Return the [X, Y] coordinate for the center point of the cell that contains the specified text.  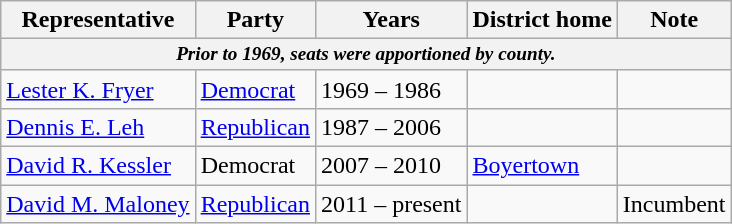
Representative [98, 20]
1969 – 1986 [390, 89]
Note [674, 20]
Incumbent [674, 204]
Boyertown [542, 166]
2007 – 2010 [390, 166]
David M. Maloney [98, 204]
District home [542, 20]
Party [255, 20]
2011 – present [390, 204]
David R. Kessler [98, 166]
1987 – 2006 [390, 128]
Years [390, 20]
Prior to 1969, seats were apportioned by county. [366, 55]
Dennis E. Leh [98, 128]
Lester K. Fryer [98, 89]
